Locate the cell with the specified text and output its (X, Y) center coordinate. 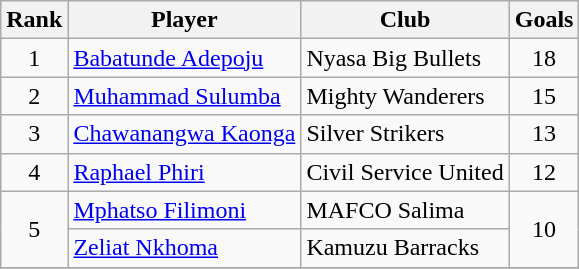
MAFCO Salima (405, 210)
Player (184, 20)
10 (544, 229)
Silver Strikers (405, 134)
Muhammad Sulumba (184, 96)
Nyasa Big Bullets (405, 58)
Civil Service United (405, 172)
Raphael Phiri (184, 172)
Zeliat Nkhoma (184, 248)
15 (544, 96)
Chawanangwa Kaonga (184, 134)
4 (34, 172)
Club (405, 20)
Babatunde Adepoju (184, 58)
Kamuzu Barracks (405, 248)
12 (544, 172)
5 (34, 229)
3 (34, 134)
13 (544, 134)
Mphatso Filimoni (184, 210)
Mighty Wanderers (405, 96)
18 (544, 58)
Goals (544, 20)
Rank (34, 20)
2 (34, 96)
1 (34, 58)
